Return [X, Y] of the center of cell containing provided text 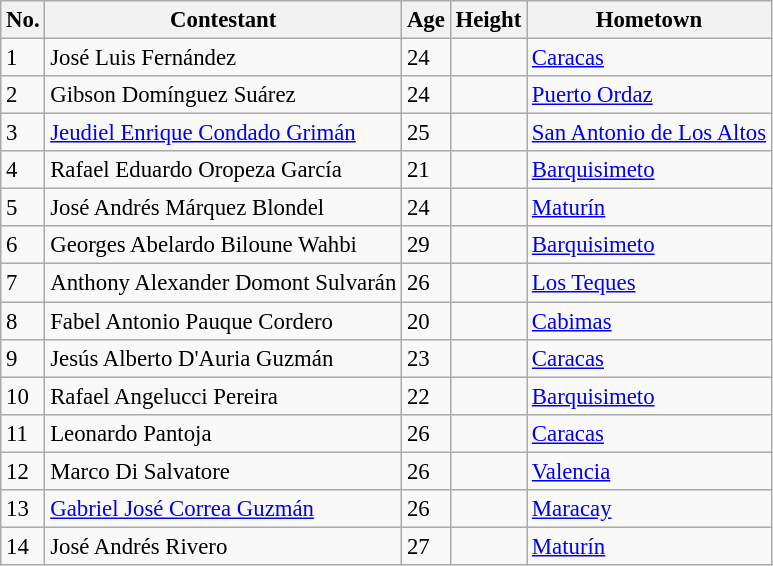
No. [23, 20]
Anthony Alexander Domont Sulvarán [224, 283]
Hometown [650, 20]
Fabel Antonio Pauque Cordero [224, 321]
José Andrés Márquez Blondel [224, 208]
Age [426, 20]
3 [23, 133]
12 [23, 471]
27 [426, 546]
Georges Abelardo Biloune Wahbi [224, 245]
4 [23, 170]
Rafael Angelucci Pereira [224, 396]
Gibson Domínguez Suárez [224, 95]
8 [23, 321]
25 [426, 133]
Puerto Ordaz [650, 95]
José Andrés Rivero [224, 546]
23 [426, 358]
9 [23, 358]
20 [426, 321]
13 [23, 509]
Height [488, 20]
10 [23, 396]
Contestant [224, 20]
5 [23, 208]
Maracay [650, 509]
22 [426, 396]
1 [23, 58]
Los Teques [650, 283]
29 [426, 245]
7 [23, 283]
Rafael Eduardo Oropeza García [224, 170]
Leonardo Pantoja [224, 433]
2 [23, 95]
Cabimas [650, 321]
14 [23, 546]
6 [23, 245]
Marco Di Salvatore [224, 471]
José Luis Fernández [224, 58]
Gabriel José Correa Guzmán [224, 509]
21 [426, 170]
San Antonio de Los Altos [650, 133]
11 [23, 433]
Jeudiel Enrique Condado Grimán [224, 133]
Jesús Alberto D'Auria Guzmán [224, 358]
Valencia [650, 471]
